Output the (x, y) coordinate of the center of the cell containing the given text.  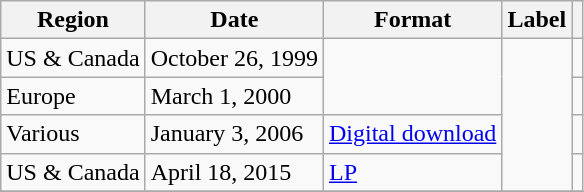
Label (537, 20)
October 26, 1999 (234, 58)
March 1, 2000 (234, 96)
Digital download (412, 134)
Format (412, 20)
April 18, 2015 (234, 172)
Various (73, 134)
Date (234, 20)
Region (73, 20)
January 3, 2006 (234, 134)
Europe (73, 96)
LP (412, 172)
